Return (x, y) of the center of cell containing provided text 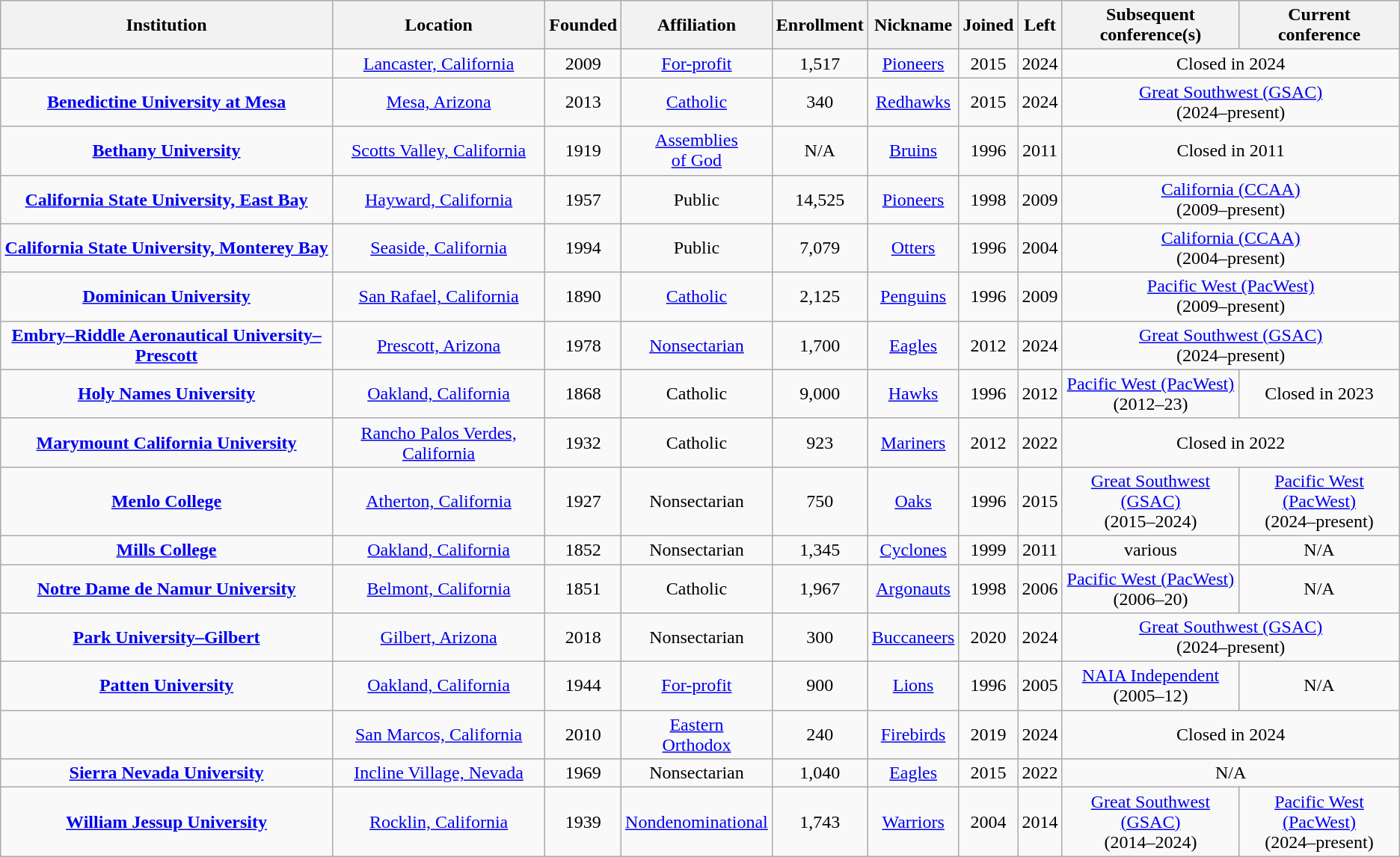
1957 (583, 199)
Nondenominational (697, 822)
2,125 (820, 296)
Cyclones (913, 550)
1,967 (820, 588)
Incline Village, Nevada (438, 773)
California (CCAA)(2004–present) (1231, 248)
1944 (583, 686)
900 (820, 686)
9,000 (820, 393)
Enrollment (820, 25)
Pacific West (PacWest)(2009–present) (1231, 296)
1939 (583, 822)
Scotts Valley, California (438, 151)
2018 (583, 637)
Hayward, California (438, 199)
Closed in 2011 (1231, 151)
Otters (913, 248)
1969 (583, 773)
14,525 (820, 199)
Menlo College (167, 501)
Redhawks (913, 102)
1,700 (820, 345)
Mesa, Arizona (438, 102)
Lancaster, California (438, 64)
Mills College (167, 550)
1999 (989, 550)
240 (820, 734)
1,345 (820, 550)
750 (820, 501)
1927 (583, 501)
Closed in 2023 (1319, 393)
2019 (989, 734)
Joined (989, 25)
Institution (167, 25)
Buccaneers (913, 637)
California State University, East Bay (167, 199)
1890 (583, 296)
1852 (583, 550)
Penguins (913, 296)
1919 (583, 151)
2010 (583, 734)
Prescott, Arizona (438, 345)
Argonauts (913, 588)
California (CCAA)(2009–present) (1231, 199)
Great Southwest (GSAC)(2014–2024) (1150, 822)
Pacific West (PacWest)(2006–20) (1150, 588)
Affiliation (697, 25)
San Rafael, California (438, 296)
Oaks (913, 501)
Benedictine University at Mesa (167, 102)
340 (820, 102)
Embry–Riddle Aeronautical University–Prescott (167, 345)
Founded (583, 25)
1868 (583, 393)
various (1150, 550)
2005 (1040, 686)
Holy Names University (167, 393)
Warriors (913, 822)
7,079 (820, 248)
Mariners (913, 443)
Seaside, California (438, 248)
Pacific West (PacWest)(2012–23) (1150, 393)
300 (820, 637)
1,040 (820, 773)
1851 (583, 588)
1978 (583, 345)
Left (1040, 25)
1,743 (820, 822)
Subsequentconference(s) (1150, 25)
Firebirds (913, 734)
Sierra Nevada University (167, 773)
2020 (989, 637)
Currentconference (1319, 25)
Rancho Palos Verdes, California (438, 443)
Nickname (913, 25)
San Marcos, California (438, 734)
1994 (583, 248)
Closed in 2022 (1231, 443)
Location (438, 25)
Hawks (913, 393)
2014 (1040, 822)
Assembliesof God (697, 151)
Patten University (167, 686)
Bruins (913, 151)
Park University–Gilbert (167, 637)
Rocklin, California (438, 822)
2006 (1040, 588)
Dominican University (167, 296)
Belmont, California (438, 588)
Atherton, California (438, 501)
Gilbert, Arizona (438, 637)
1932 (583, 443)
EasternOrthodox (697, 734)
2013 (583, 102)
Notre Dame de Namur University (167, 588)
Marymount California University (167, 443)
NAIA Independent(2005–12) (1150, 686)
California State University, Monterey Bay (167, 248)
Bethany University (167, 151)
1,517 (820, 64)
Lions (913, 686)
Great Southwest (GSAC)(2015–2024) (1150, 501)
William Jessup University (167, 822)
923 (820, 443)
